Return [x, y] of the center of cell containing provided text 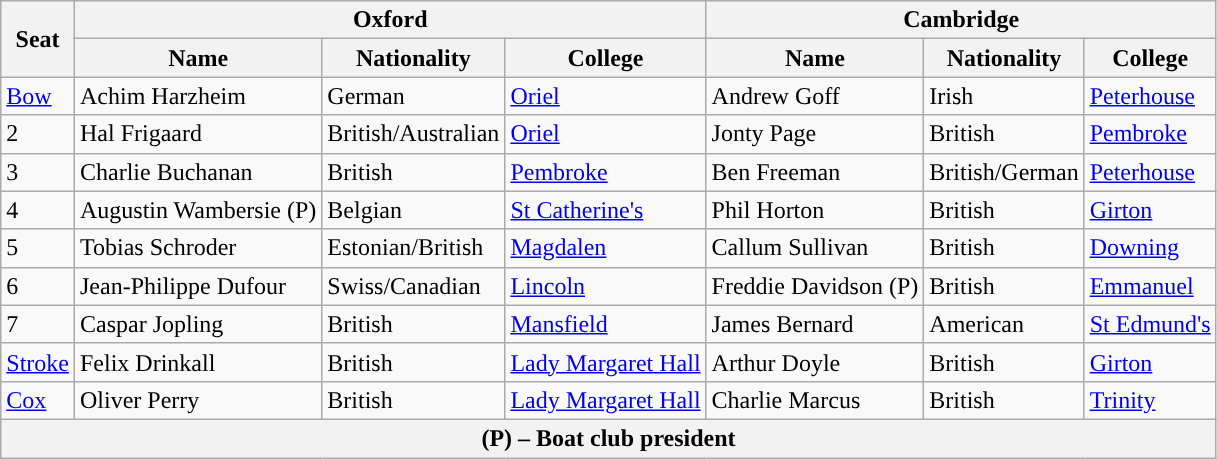
St Edmund's [1150, 324]
British/Australian [414, 134]
Belgian [414, 210]
Irish [1004, 96]
Achim Harzheim [198, 96]
Estonian/British [414, 248]
Caspar Jopling [198, 324]
Charlie Buchanan [198, 172]
Oliver Perry [198, 400]
7 [38, 324]
Downing [1150, 248]
2 [38, 134]
Jean-Philippe Dufour [198, 286]
Tobias Schroder [198, 248]
German [414, 96]
6 [38, 286]
Stroke [38, 362]
Augustin Wambersie (P) [198, 210]
Emmanuel [1150, 286]
Charlie Marcus [815, 400]
Magdalen [606, 248]
Swiss/Canadian [414, 286]
Lincoln [606, 286]
Ben Freeman [815, 172]
(P) – Boat club president [608, 438]
Arthur Doyle [815, 362]
Andrew Goff [815, 96]
Felix Drinkall [198, 362]
Seat [38, 39]
5 [38, 248]
British/German [1004, 172]
Callum Sullivan [815, 248]
Oxford [390, 20]
St Catherine's [606, 210]
Cox [38, 400]
Hal Frigaard [198, 134]
3 [38, 172]
Mansfield [606, 324]
James Bernard [815, 324]
Freddie Davidson (P) [815, 286]
Jonty Page [815, 134]
4 [38, 210]
Trinity [1150, 400]
American [1004, 324]
Phil Horton [815, 210]
Bow [38, 96]
Cambridge [961, 20]
